Provide the (x, y) coordinate of the cell's center where the given text is located.  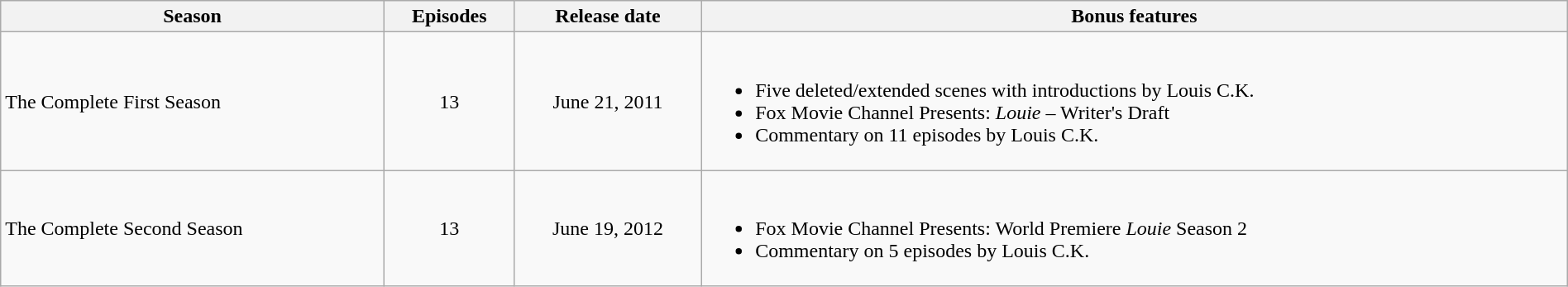
The Complete Second Season (192, 228)
The Complete First Season (192, 101)
Bonus features (1135, 17)
June 19, 2012 (607, 228)
June 21, 2011 (607, 101)
Episodes (449, 17)
Fox Movie Channel Presents: World Premiere Louie Season 2Commentary on 5 episodes by Louis C.K. (1135, 228)
Release date (607, 17)
Season (192, 17)
